Return [X, Y] of the center of cell containing provided text 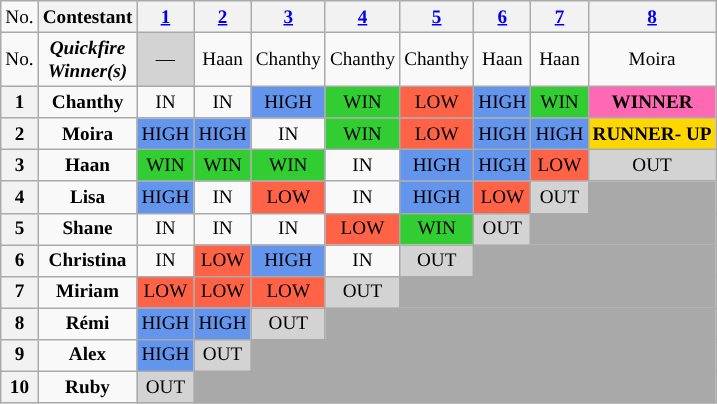
9 [20, 355]
Ruby [88, 387]
QuickfireWinner(s) [88, 59]
Contestant [88, 17]
10 [20, 387]
Shane [88, 229]
WINNER [652, 102]
— [166, 59]
Lisa [88, 197]
Rémi [88, 324]
Christina [88, 261]
RUNNER- UP [652, 134]
Miriam [88, 292]
Alex [88, 355]
